Return the (x, y) coordinate for the center point of the cell that contains the specified text.  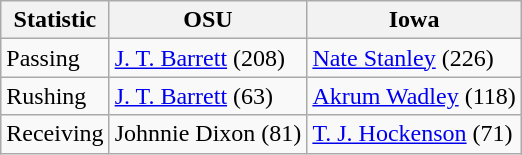
Nate Stanley (226) (414, 58)
Iowa (414, 20)
Passing (55, 58)
Receiving (55, 134)
Rushing (55, 96)
OSU (208, 20)
Johnnie Dixon (81) (208, 134)
J. T. Barrett (208) (208, 58)
Akrum Wadley (118) (414, 96)
J. T. Barrett (63) (208, 96)
Statistic (55, 20)
T. J. Hockenson (71) (414, 134)
